Determine the (x, y) coordinate at the center of the cell enclosing the given text.  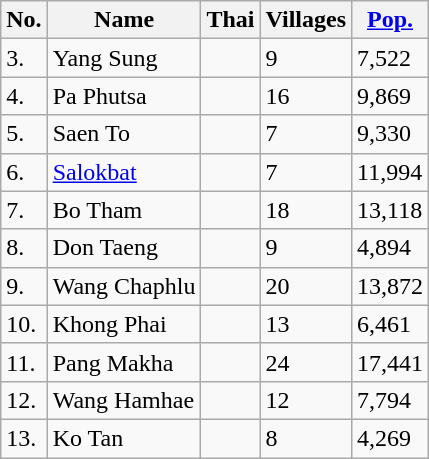
Don Taeng (124, 248)
7,794 (390, 400)
6. (24, 172)
Khong Phai (124, 324)
8 (306, 438)
9,869 (390, 96)
Yang Sung (124, 58)
11. (24, 362)
Ko Tan (124, 438)
18 (306, 210)
Pa Phutsa (124, 96)
11,994 (390, 172)
20 (306, 286)
8. (24, 248)
Pang Makha (124, 362)
13 (306, 324)
4. (24, 96)
Bo Tham (124, 210)
5. (24, 134)
9. (24, 286)
Pop. (390, 20)
3. (24, 58)
Villages (306, 20)
4,894 (390, 248)
9,330 (390, 134)
13,118 (390, 210)
Salokbat (124, 172)
Saen To (124, 134)
12. (24, 400)
24 (306, 362)
7. (24, 210)
7,522 (390, 58)
Name (124, 20)
13,872 (390, 286)
17,441 (390, 362)
Wang Chaphlu (124, 286)
Thai (230, 20)
16 (306, 96)
10. (24, 324)
No. (24, 20)
6,461 (390, 324)
Wang Hamhae (124, 400)
12 (306, 400)
4,269 (390, 438)
13. (24, 438)
